From the cell containing the given text, extract its center point as (x, y) coordinate. 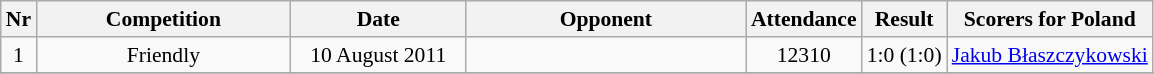
Jakub Błaszczykowski (1050, 55)
1:0 (1:0) (904, 55)
Date (378, 19)
Nr (18, 19)
10 August 2011 (378, 55)
1 (18, 55)
Scorers for Poland (1050, 19)
Friendly (164, 55)
Attendance (804, 19)
Opponent (606, 19)
Result (904, 19)
Competition (164, 19)
12310 (804, 55)
